From the cell containing the given text, extract its center point as (x, y) coordinate. 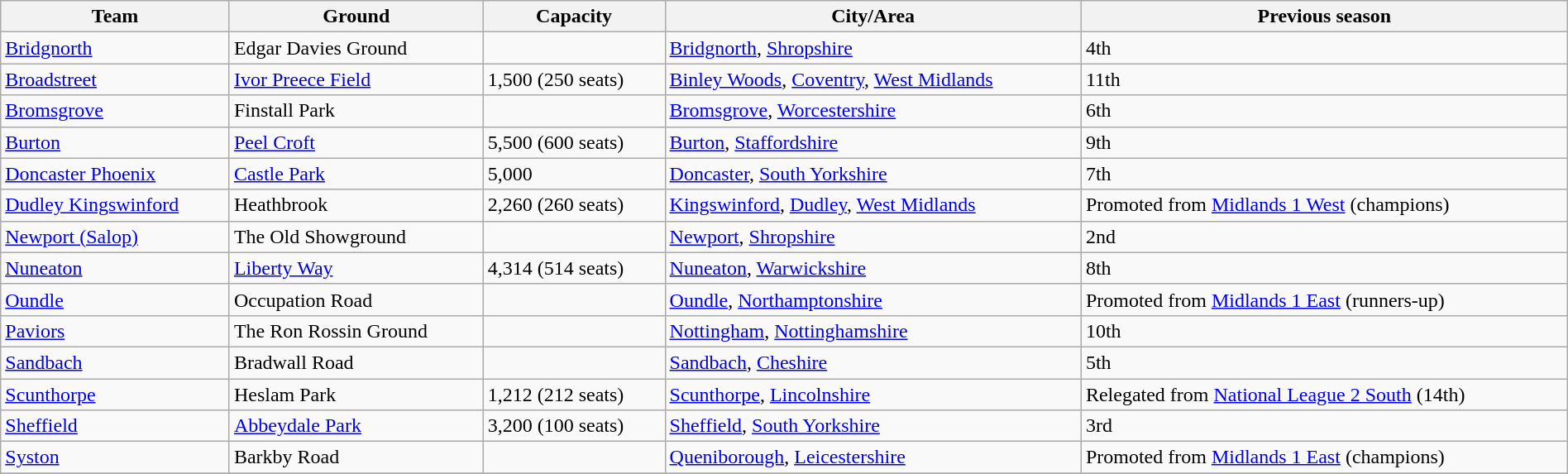
Syston (116, 457)
Heathbrook (356, 205)
Dudley Kingswinford (116, 205)
Bromsgrove (116, 111)
Broadstreet (116, 79)
The Old Showground (356, 237)
Barkby Road (356, 457)
5,000 (574, 174)
Promoted from Midlands 1 East (runners-up) (1324, 299)
Kingswinford, Dudley, West Midlands (873, 205)
4th (1324, 48)
Bridgnorth, Shropshire (873, 48)
Abbeydale Park (356, 426)
Ground (356, 17)
Sheffield (116, 426)
Doncaster Phoenix (116, 174)
8th (1324, 268)
Scunthorpe, Lincolnshire (873, 395)
Castle Park (356, 174)
11th (1324, 79)
5,500 (600 seats) (574, 142)
10th (1324, 331)
Occupation Road (356, 299)
3rd (1324, 426)
Sandbach (116, 362)
9th (1324, 142)
Burton, Staffordshire (873, 142)
Sheffield, South Yorkshire (873, 426)
5th (1324, 362)
4,314 (514 seats) (574, 268)
Relegated from National League 2 South (14th) (1324, 395)
The Ron Rossin Ground (356, 331)
Nottingham, Nottinghamshire (873, 331)
Promoted from Midlands 1 East (champions) (1324, 457)
1,500 (250 seats) (574, 79)
Nuneaton (116, 268)
Heslam Park (356, 395)
2nd (1324, 237)
Binley Woods, Coventry, West Midlands (873, 79)
Bradwall Road (356, 362)
Finstall Park (356, 111)
Oundle, Northamptonshire (873, 299)
Bromsgrove, Worcestershire (873, 111)
Capacity (574, 17)
Liberty Way (356, 268)
Promoted from Midlands 1 West (champions) (1324, 205)
3,200 (100 seats) (574, 426)
2,260 (260 seats) (574, 205)
Bridgnorth (116, 48)
Burton (116, 142)
Edgar Davies Ground (356, 48)
Doncaster, South Yorkshire (873, 174)
Team (116, 17)
Newport (Salop) (116, 237)
7th (1324, 174)
Paviors (116, 331)
Oundle (116, 299)
City/Area (873, 17)
Sandbach, Cheshire (873, 362)
Newport, Shropshire (873, 237)
Peel Croft (356, 142)
Scunthorpe (116, 395)
Nuneaton, Warwickshire (873, 268)
Ivor Preece Field (356, 79)
6th (1324, 111)
Previous season (1324, 17)
Queniborough, Leicestershire (873, 457)
1,212 (212 seats) (574, 395)
